Determine the [X, Y] coordinate at the center of the cell enclosing the given text.  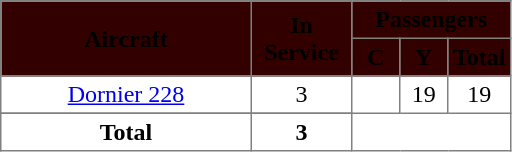
In Service [301, 38]
Aircraft [126, 38]
Passengers [432, 20]
Y [424, 57]
C [376, 57]
Dornier 228 [126, 95]
